From the cell containing the given text, extract its center point as [X, Y] coordinate. 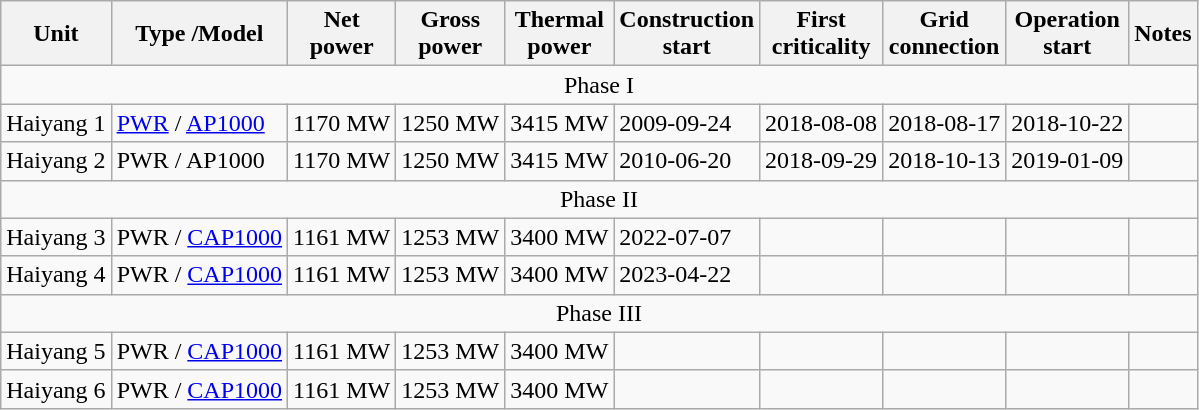
Haiyang 6 [56, 389]
2023-04-22 [687, 275]
Haiyang 4 [56, 275]
Type /Model [199, 34]
2019-01-09 [1068, 161]
Haiyang 1 [56, 123]
2022-07-07 [687, 237]
2010-06-20 [687, 161]
2018-10-13 [944, 161]
Thermal power [560, 34]
First criticality [822, 34]
2018-10-22 [1068, 123]
Notes [1163, 34]
Construction start [687, 34]
2018-09-29 [822, 161]
Phase III [599, 313]
2018-08-08 [822, 123]
Net power [342, 34]
Haiyang 3 [56, 237]
Gross power [450, 34]
Unit [56, 34]
Phase II [599, 199]
2018-08-17 [944, 123]
2009-09-24 [687, 123]
Haiyang 5 [56, 351]
Phase I [599, 85]
Grid connection [944, 34]
Haiyang 2 [56, 161]
Operation start [1068, 34]
